Find where the given text appears and provide that cell's center as [x, y] coordinate. 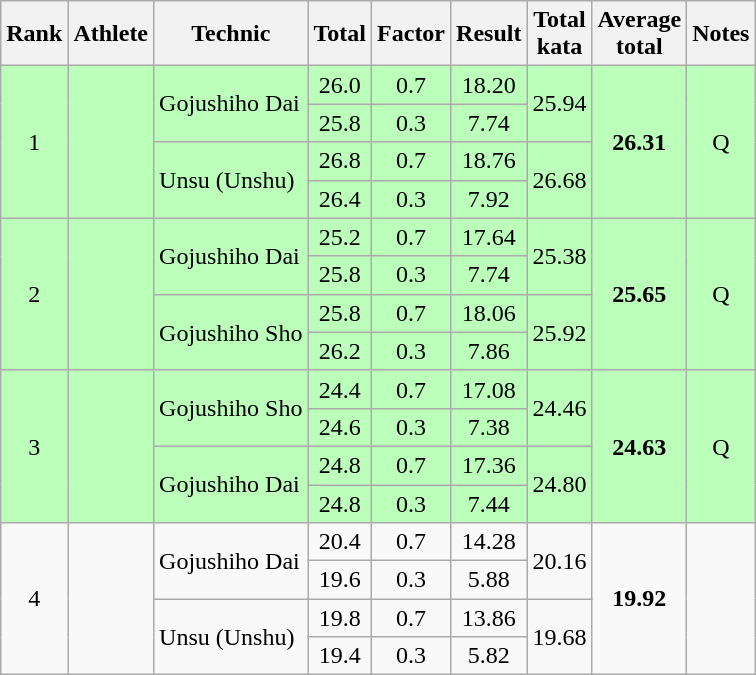
25.92 [560, 332]
19.92 [640, 599]
18.06 [489, 313]
5.88 [489, 580]
24.80 [560, 484]
7.44 [489, 503]
7.86 [489, 351]
Factor [412, 34]
4 [34, 599]
Technic [231, 34]
13.86 [489, 618]
Result [489, 34]
19.6 [340, 580]
Total [340, 34]
25.94 [560, 104]
Totalkata [560, 34]
Averagetotal [640, 34]
26.8 [340, 161]
19.8 [340, 618]
25.65 [640, 294]
24.46 [560, 408]
20.4 [340, 542]
1 [34, 142]
24.4 [340, 389]
7.92 [489, 199]
26.31 [640, 142]
19.4 [340, 656]
5.82 [489, 656]
14.28 [489, 542]
18.20 [489, 85]
Rank [34, 34]
7.38 [489, 427]
18.76 [489, 161]
Athlete [111, 34]
26.4 [340, 199]
2 [34, 294]
Notes [721, 34]
17.64 [489, 237]
17.36 [489, 465]
20.16 [560, 561]
19.68 [560, 637]
17.08 [489, 389]
3 [34, 446]
24.63 [640, 446]
26.2 [340, 351]
25.38 [560, 256]
26.0 [340, 85]
26.68 [560, 180]
25.2 [340, 237]
24.6 [340, 427]
